Find where the given text appears and provide that cell's center as (x, y) coordinate. 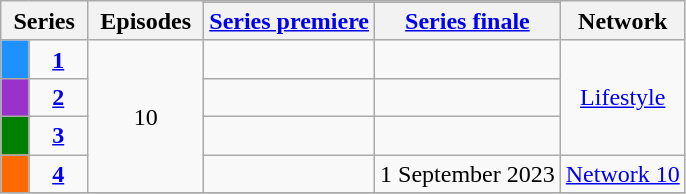
Series (44, 21)
1 September 2023 (468, 173)
3 (58, 135)
10 (146, 116)
Series premiere (290, 21)
2 (58, 97)
4 (58, 173)
Series finale (468, 21)
Network (622, 21)
Episodes (146, 21)
Network 10 (622, 173)
Lifestyle (622, 97)
1 (58, 59)
